Output the [x, y] coordinate of the center of the cell containing the given text.  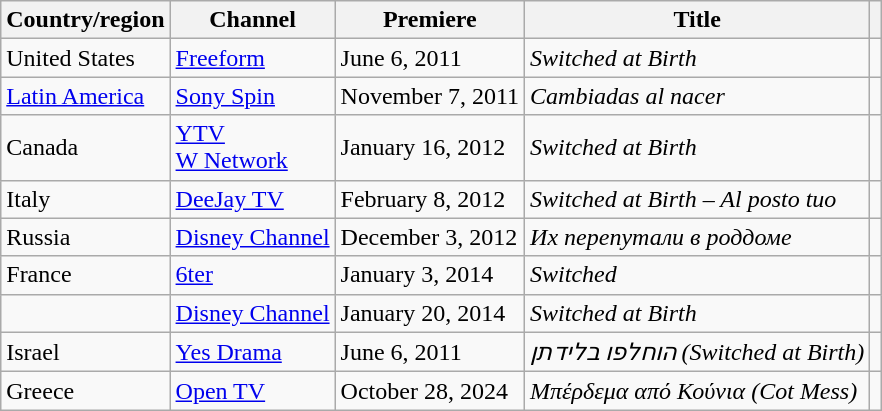
YTVW Network [252, 148]
November 7, 2011 [430, 96]
DeeJay TV [252, 199]
Italy [86, 199]
Country/region [86, 20]
January 20, 2014 [430, 313]
Canada [86, 148]
France [86, 275]
Μπέρδεμα από Κούνια (Cot Mess) [698, 391]
Switched at Birth – Al posto tuo [698, 199]
6ter [252, 275]
Title [698, 20]
Cambiadas al nacer [698, 96]
Channel [252, 20]
October 28, 2024 [430, 391]
Greece [86, 391]
Freeform [252, 58]
Premiere [430, 20]
United States [86, 58]
December 3, 2012 [430, 237]
February 8, 2012 [430, 199]
Latin America [86, 96]
Israel [86, 352]
Yes Drama [252, 352]
Open TV [252, 391]
January 16, 2012 [430, 148]
Sony Spin [252, 96]
January 3, 2014 [430, 275]
Switched [698, 275]
Russia [86, 237]
הוחלפו בלידתן (Switched at Birth) [698, 352]
Их перепутали в роддоме [698, 237]
